Pinpoint the cell where the given text exists, returning its [X, Y] midpoint coordinate. 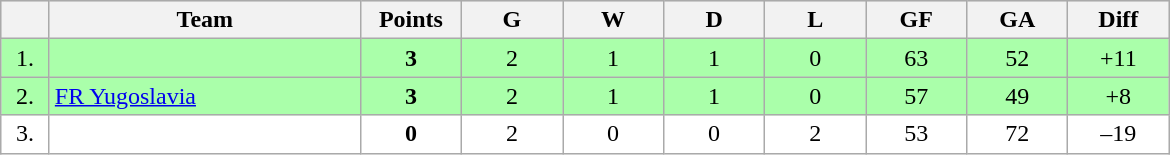
D [714, 20]
Diff [1118, 20]
–19 [1118, 134]
57 [916, 96]
FR Yugoslavia [204, 96]
Team [204, 20]
W [612, 20]
+8 [1118, 96]
GF [916, 20]
49 [1018, 96]
53 [916, 134]
+11 [1118, 58]
52 [1018, 58]
Points [410, 20]
L [816, 20]
3. [26, 134]
2. [26, 96]
G [512, 20]
GA [1018, 20]
1. [26, 58]
72 [1018, 134]
63 [916, 58]
